Find where the given text appears and provide that cell's center as (x, y) coordinate. 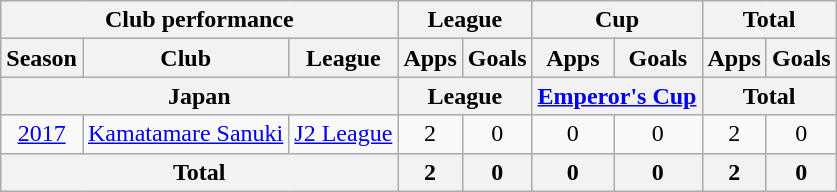
Season (42, 58)
Japan (200, 96)
Club (185, 58)
Kamatamare Sanuki (185, 134)
J2 League (344, 134)
Club performance (200, 20)
Emperor's Cup (617, 96)
Cup (617, 20)
2017 (42, 134)
